Extract the (X, Y) coordinate from the center of the cell holding the provided text.  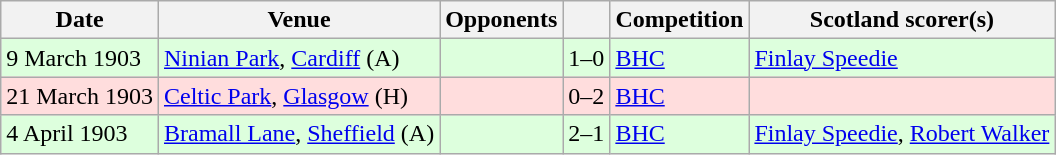
Ninian Park, Cardiff (A) (298, 58)
2–1 (586, 134)
0–2 (586, 96)
Date (80, 20)
Finlay Speedie, Robert Walker (902, 134)
1–0 (586, 58)
Scotland scorer(s) (902, 20)
4 April 1903 (80, 134)
Bramall Lane, Sheffield (A) (298, 134)
21 March 1903 (80, 96)
Competition (680, 20)
Celtic Park, Glasgow (H) (298, 96)
Finlay Speedie (902, 58)
Venue (298, 20)
9 March 1903 (80, 58)
Opponents (502, 20)
